For the text-containing cell, return its midpoint in (X, Y) coordinate format. 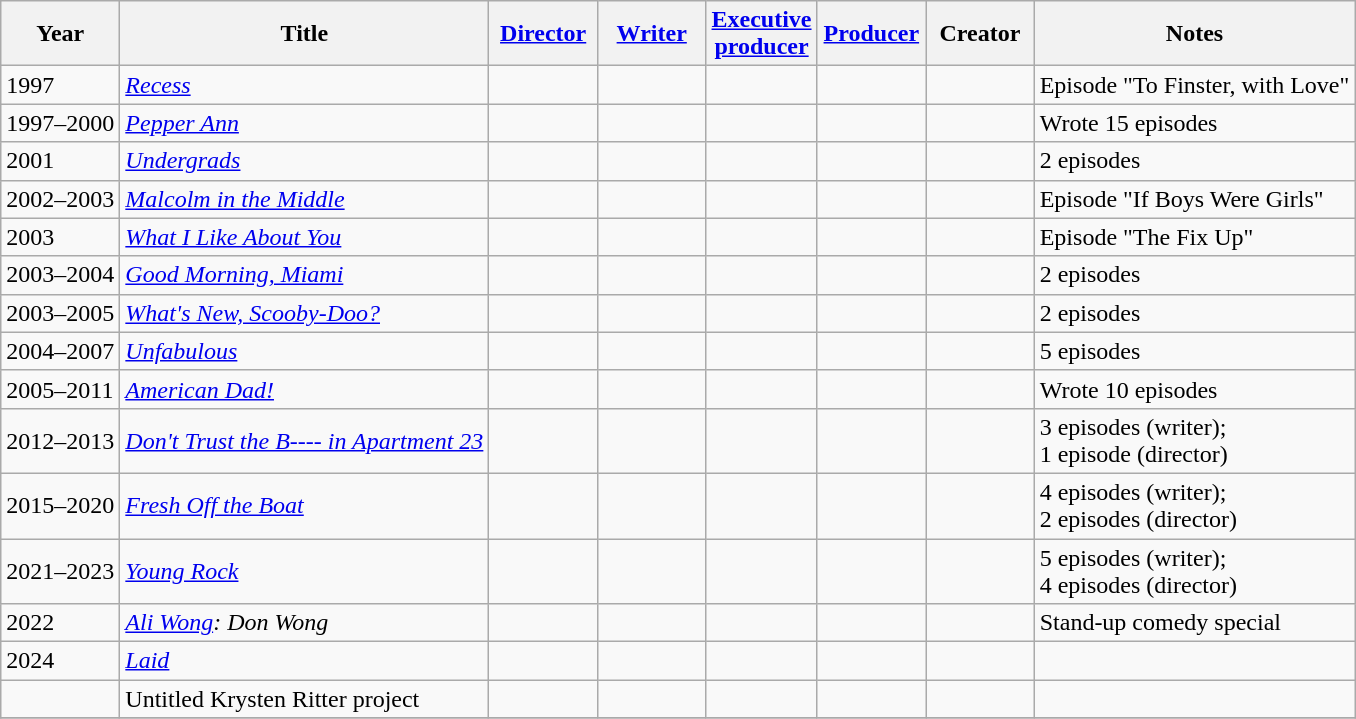
Producer (872, 34)
Untitled Krysten Ritter project (304, 699)
2022 (60, 623)
Wrote 10 episodes (1194, 389)
What I Like About You (304, 237)
2001 (60, 161)
Recess (304, 85)
Ali Wong: Don Wong (304, 623)
2015–2020 (60, 506)
Notes (1194, 34)
2012–2013 (60, 440)
Episode "If Boys Were Girls" (1194, 199)
5 episodes (writer);4 episodes (director) (1194, 570)
2021–2023 (60, 570)
Director (544, 34)
American Dad! (304, 389)
Episode "To Finster, with Love" (1194, 85)
2024 (60, 661)
2003–2005 (60, 313)
Fresh Off the Boat (304, 506)
2003 (60, 237)
Laid (304, 661)
4 episodes (writer);2 episodes (director) (1194, 506)
1997 (60, 85)
Executive producer (762, 34)
Pepper Ann (304, 123)
Don't Trust the B---- in Apartment 23 (304, 440)
2003–2004 (60, 275)
Writer (652, 34)
Creator (980, 34)
1997–2000 (60, 123)
Year (60, 34)
Episode "The Fix Up" (1194, 237)
Stand-up comedy special (1194, 623)
Good Morning, Miami (304, 275)
What's New, Scooby-Doo? (304, 313)
Unfabulous (304, 351)
5 episodes (1194, 351)
2004–2007 (60, 351)
2002–2003 (60, 199)
2005–2011 (60, 389)
Title (304, 34)
Undergrads (304, 161)
Young Rock (304, 570)
Wrote 15 episodes (1194, 123)
3 episodes (writer);1 episode (director) (1194, 440)
Malcolm in the Middle (304, 199)
